From the cell containing the given text, extract its center point as [X, Y] coordinate. 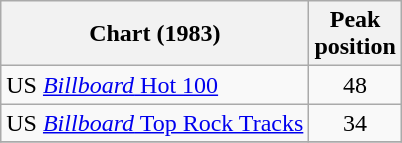
Peakposition [355, 34]
US Billboard Hot 100 [155, 85]
US Billboard Top Rock Tracks [155, 123]
34 [355, 123]
Chart (1983) [155, 34]
48 [355, 85]
